Determine the (X, Y) coordinate at the center of the cell enclosing the given text.  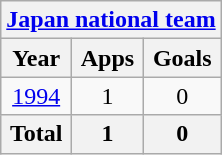
Year (36, 58)
Total (36, 134)
Goals (182, 58)
Apps (108, 58)
Japan national team (111, 20)
1994 (36, 96)
